Detect which cell encompasses the target text, then output its [x, y] center coordinate. 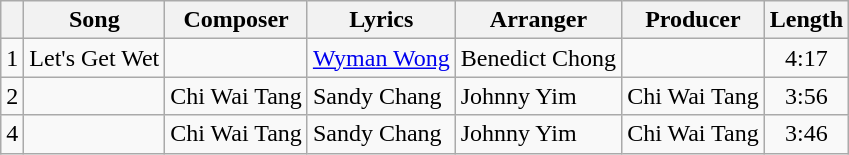
Benedict Chong [538, 58]
3:46 [806, 134]
Producer [694, 20]
Arranger [538, 20]
Song [94, 20]
Lyrics [381, 20]
3:56 [806, 96]
1 [12, 58]
4:17 [806, 58]
Composer [236, 20]
Wyman Wong [381, 58]
4 [12, 134]
Length [806, 20]
2 [12, 96]
Let's Get Wet [94, 58]
